Return the (x, y) coordinate for the center point of the cell that contains the specified text.  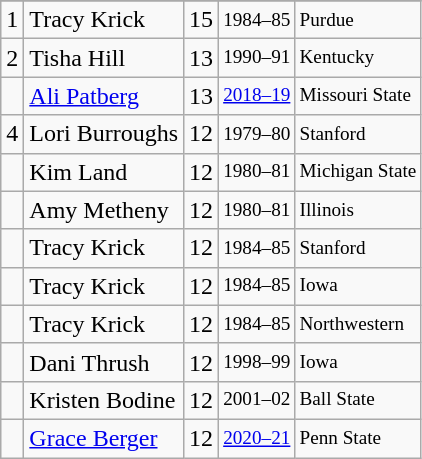
Grace Berger (104, 438)
1998–99 (257, 362)
2020–21 (257, 438)
Kim Land (104, 172)
Ali Patberg (104, 96)
1 (12, 20)
Amy Metheny (104, 210)
Tisha Hill (104, 58)
4 (12, 134)
Kristen Bodine (104, 400)
Missouri State (358, 96)
2018–19 (257, 96)
2 (12, 58)
1979–80 (257, 134)
Michigan State (358, 172)
1990–91 (257, 58)
Kentucky (358, 58)
Lori Burroughs (104, 134)
Illinois (358, 210)
2001–02 (257, 400)
Penn State (358, 438)
15 (202, 20)
Ball State (358, 400)
Purdue (358, 20)
Northwestern (358, 324)
Dani Thrush (104, 362)
